Search for the cell housing the specified text and yield its [x, y] center coordinate. 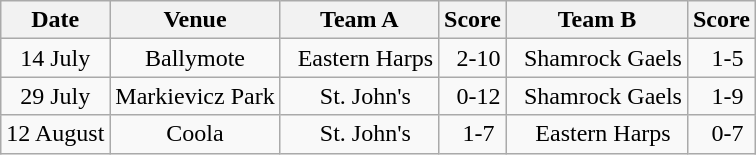
0-12 [473, 96]
1-5 [721, 58]
12 August [56, 134]
Venue [195, 20]
1-9 [721, 96]
Markievicz Park [195, 96]
Date [56, 20]
Team B [596, 20]
0-7 [721, 134]
14 July [56, 58]
1-7 [473, 134]
2-10 [473, 58]
Coola [195, 134]
29 July [56, 96]
Team A [359, 20]
Ballymote [195, 58]
